Scan for the cell matching the given text and deliver its (x, y) coordinate at center. 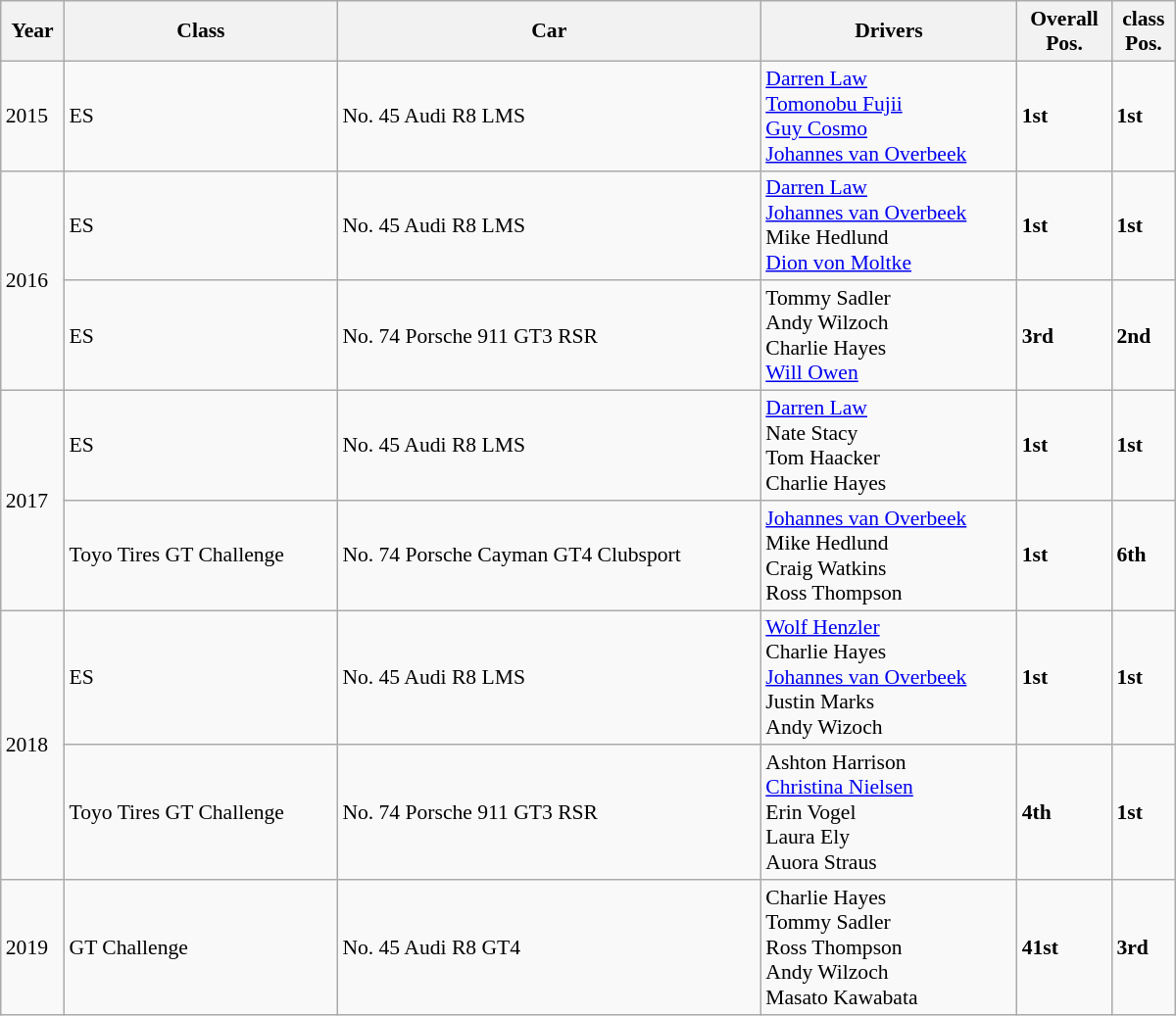
2017 (33, 501)
Wolf HenzlerCharlie HayesJohannes van OverbeekJustin MarksAndy Wizoch (888, 678)
2nd (1143, 336)
OverallPos. (1064, 31)
Tommy SadlerAndy WilzochCharlie HayesWill Owen (888, 336)
Darren LawNate StacyTom HaackerCharlie Hayes (888, 446)
6th (1143, 556)
41st (1064, 947)
GT Challenge (202, 947)
Charlie HayesTommy SadlerRoss ThompsonAndy WilzochMasato Kawabata (888, 947)
classPos. (1143, 31)
2019 (33, 947)
Johannes van OverbeekMike HedlundCraig WatkinsRoss Thompson (888, 556)
2016 (33, 280)
2018 (33, 745)
Ashton HarrisonChristina NielsenErin VogelLaura ElyAuora Straus (888, 813)
No. 74 Porsche Cayman GT4 Clubsport (549, 556)
Drivers (888, 31)
Year (33, 31)
Darren LawTomonobu FujiiGuy CosmoJohannes van Overbeek (888, 116)
No. 45 Audi R8 GT4 (549, 947)
Class (202, 31)
4th (1064, 813)
Car (549, 31)
Darren LawJohannes van OverbeekMike HedlundDion von Moltke (888, 225)
2015 (33, 116)
